Search for the cell housing the specified text and yield its (X, Y) center coordinate. 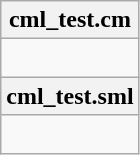
cml_test.cm (70, 20)
cml_test.sml (70, 96)
